Scan for the cell matching the given text and deliver its (x, y) coordinate at center. 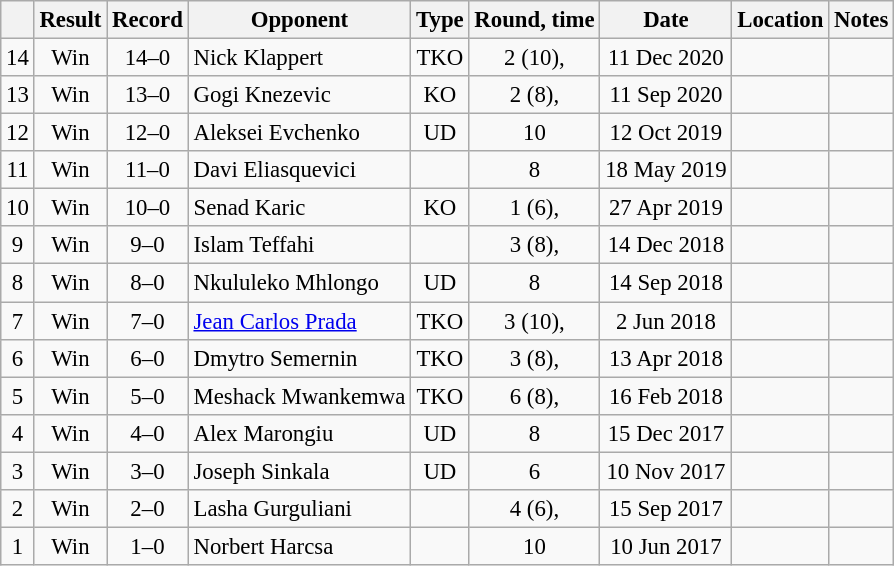
Nick Klappert (300, 58)
Notes (862, 20)
Nkululeko Mhlongo (300, 283)
Aleksei Evchenko (300, 133)
Jean Carlos Prada (300, 321)
6–0 (148, 358)
Dmytro Semernin (300, 358)
2–0 (148, 509)
Location (780, 20)
Meshack Mwankemwa (300, 396)
10 Nov 2017 (666, 471)
5–0 (148, 396)
Islam Teffahi (300, 245)
3–0 (148, 471)
Opponent (300, 20)
14 Dec 2018 (666, 245)
15 Sep 2017 (666, 509)
10–0 (148, 208)
Record (148, 20)
Round, time (534, 20)
3 (18, 471)
Alex Marongiu (300, 433)
6 (8), (534, 396)
14–0 (148, 58)
12–0 (148, 133)
18 May 2019 (666, 170)
Gogi Knezevic (300, 95)
2 Jun 2018 (666, 321)
2 (18, 509)
13–0 (148, 95)
8–0 (148, 283)
Type (440, 20)
15 Dec 2017 (666, 433)
9–0 (148, 245)
14 (18, 58)
27 Apr 2019 (666, 208)
12 Oct 2019 (666, 133)
10 Jun 2017 (666, 546)
11 Dec 2020 (666, 58)
Davi Eliasquevici (300, 170)
Senad Karic (300, 208)
12 (18, 133)
4 (6), (534, 509)
3 (10), (534, 321)
Result (70, 20)
1 (18, 546)
13 (18, 95)
1 (6), (534, 208)
16 Feb 2018 (666, 396)
11 (18, 170)
5 (18, 396)
1–0 (148, 546)
Norbert Harcsa (300, 546)
9 (18, 245)
14 Sep 2018 (666, 283)
7 (18, 321)
2 (8), (534, 95)
13 Apr 2018 (666, 358)
4 (18, 433)
Date (666, 20)
Lasha Gurguliani (300, 509)
Joseph Sinkala (300, 471)
11 Sep 2020 (666, 95)
4–0 (148, 433)
7–0 (148, 321)
2 (10), (534, 58)
11–0 (148, 170)
